Identify which cell holds the provided text, then report its [X, Y] central coordinate. 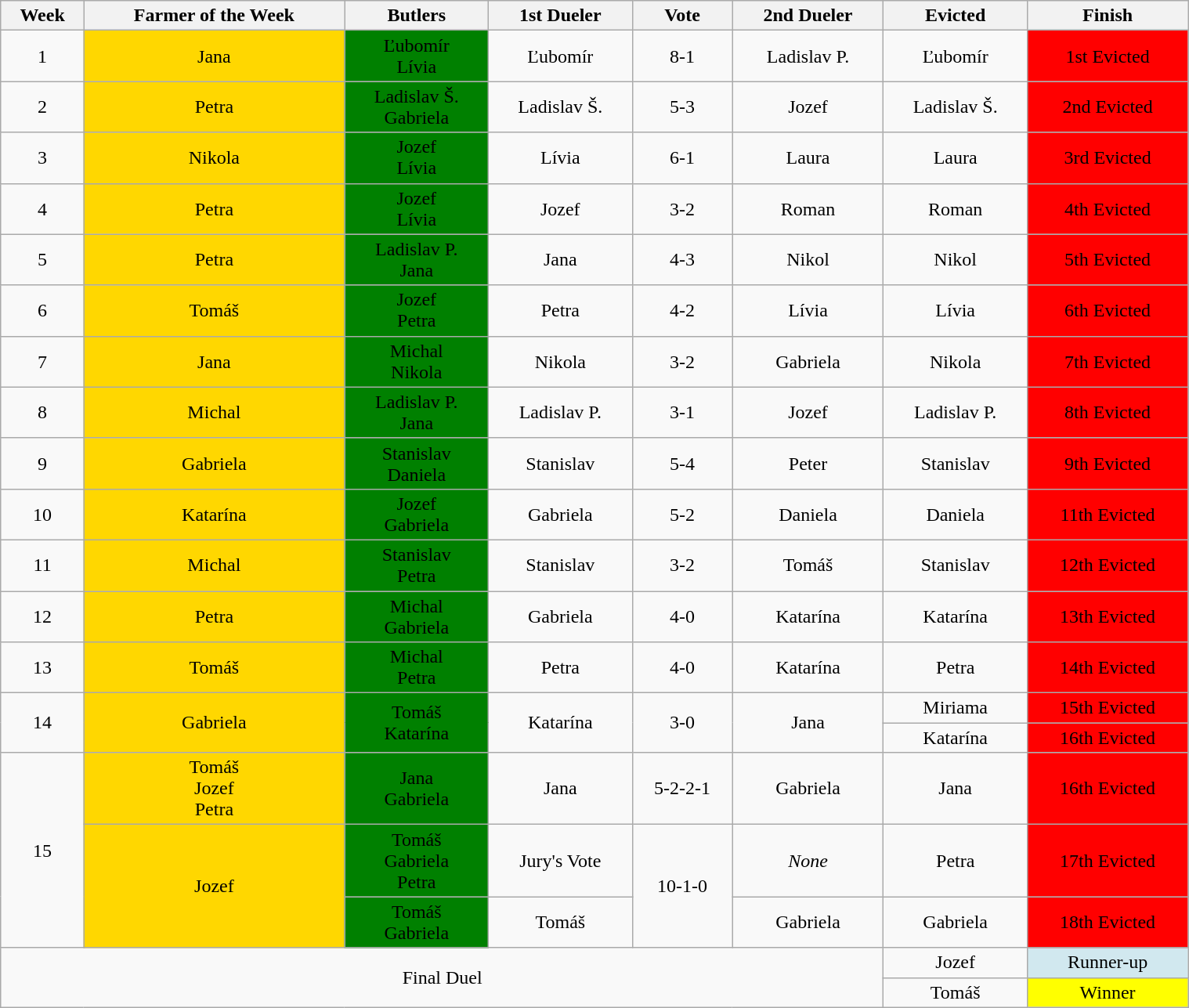
Butlers [417, 16]
Ladislav Š.Gabriela [417, 107]
2nd Evicted [1108, 107]
6-1 [682, 158]
4th Evicted [1108, 208]
15 [42, 851]
13 [42, 667]
5-3 [682, 107]
Peter [808, 464]
12 [42, 616]
1 [42, 56]
5-2-2-1 [682, 789]
Winner [1108, 992]
4-2 [682, 310]
5-4 [682, 464]
11th Evicted [1108, 514]
MichalGabriela [417, 616]
14 [42, 723]
7th Evicted [1108, 362]
2 [42, 107]
1st Evicted [1108, 56]
3-1 [682, 412]
MichalNikola [417, 362]
Jury's Vote [561, 861]
JozefGabriela [417, 514]
7 [42, 362]
3rd Evicted [1108, 158]
6 [42, 310]
10-1-0 [682, 887]
13th Evicted [1108, 616]
JozefPetra [417, 310]
2nd Dueler [808, 16]
1st Dueler [561, 16]
MichalPetra [417, 667]
Runner-up [1108, 963]
TomášJozefPetra [215, 789]
4 [42, 208]
Finish [1108, 16]
9th Evicted [1108, 464]
JanaGabriela [417, 789]
Evicted [956, 16]
Week [42, 16]
6th Evicted [1108, 310]
5 [42, 260]
12th Evicted [1108, 565]
10 [42, 514]
8 [42, 412]
StanislavDaniela [417, 464]
8th Evicted [1108, 412]
3-0 [682, 723]
TomášGabriela [417, 923]
3 [42, 158]
18th Evicted [1108, 923]
Final Duel [442, 977]
8-1 [682, 56]
17th Evicted [1108, 861]
9 [42, 464]
None [808, 861]
Vote [682, 16]
StanislavPetra [417, 565]
4-3 [682, 260]
14th Evicted [1108, 667]
15th Evicted [1108, 708]
5-2 [682, 514]
TomášGabrielaPetra [417, 861]
ĽubomírLívia [417, 56]
11 [42, 565]
TomášKatarína [417, 723]
Miriama [956, 708]
Farmer of the Week [215, 16]
5th Evicted [1108, 260]
